Scan for the cell matching the given text and deliver its (x, y) coordinate at center. 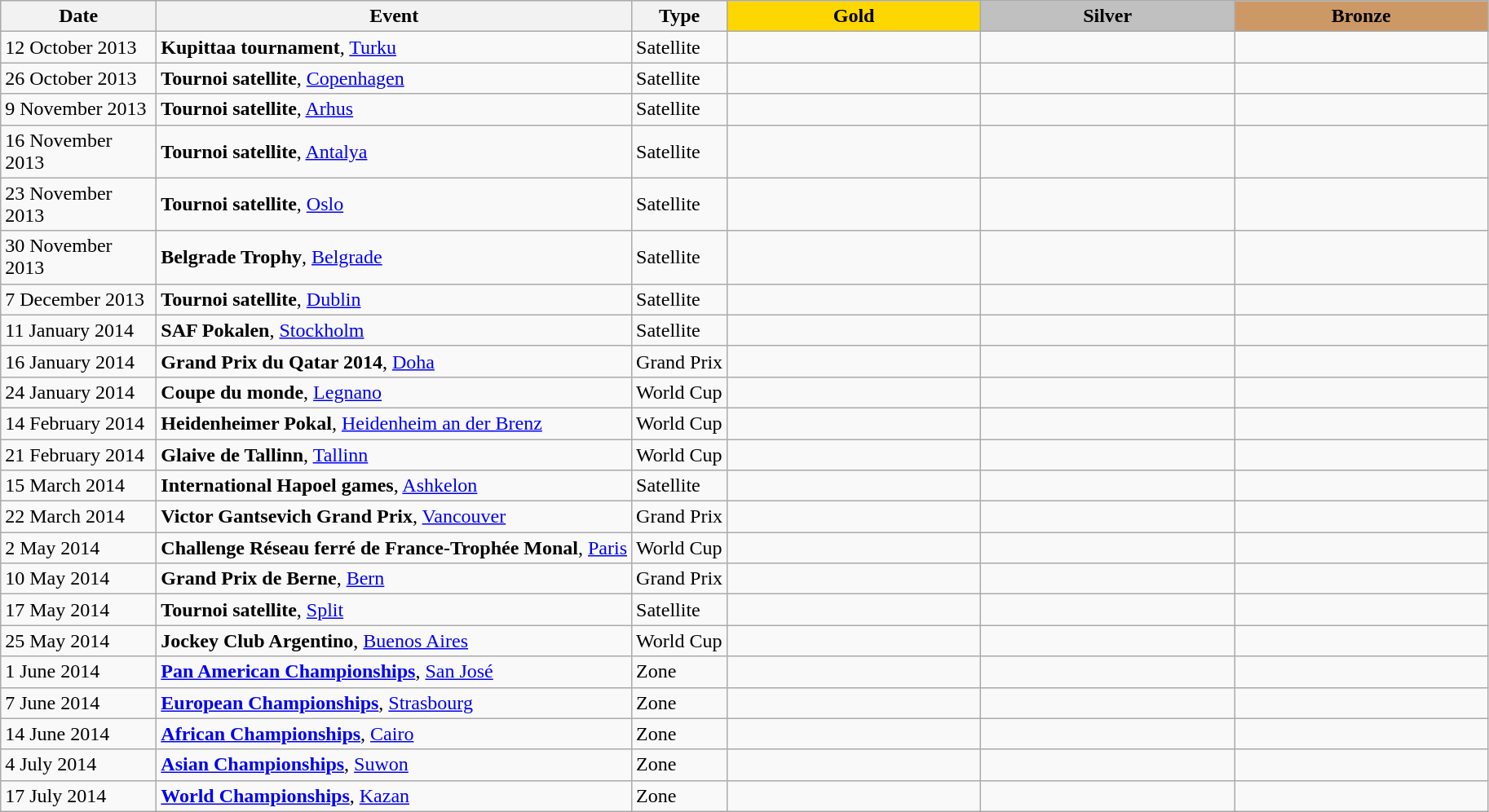
Challenge Réseau ferré de France-Trophée Monal, Paris (395, 548)
7 December 2013 (78, 299)
Tournoi satellite, Copenhagen (395, 78)
17 May 2014 (78, 610)
Grand Prix de Berne, Bern (395, 579)
Asian Championships, Suwon (395, 765)
17 July 2014 (78, 796)
Belgrade Trophy, Belgrade (395, 258)
2 May 2014 (78, 548)
14 June 2014 (78, 734)
SAF Pokalen, Stockholm (395, 330)
Pan American Championships, San José (395, 672)
7 June 2014 (78, 703)
23 November 2013 (78, 204)
Type (680, 16)
Glaive de Tallinn, Tallinn (395, 454)
International Hapoel games, Ashkelon (395, 486)
Tournoi satellite, Split (395, 610)
15 March 2014 (78, 486)
Grand Prix du Qatar 2014, Doha (395, 361)
16 November 2013 (78, 152)
Coupe du monde, Legnano (395, 392)
22 March 2014 (78, 517)
1 June 2014 (78, 672)
12 October 2013 (78, 47)
24 January 2014 (78, 392)
Jockey Club Argentino, Buenos Aires (395, 641)
Silver (1107, 16)
Event (395, 16)
European Championships, Strasbourg (395, 703)
4 July 2014 (78, 765)
25 May 2014 (78, 641)
14 February 2014 (78, 423)
Heidenheimer Pokal, Heidenheim an der Brenz (395, 423)
Tournoi satellite, Oslo (395, 204)
9 November 2013 (78, 109)
10 May 2014 (78, 579)
Kupittaa tournament, Turku (395, 47)
Bronze (1362, 16)
16 January 2014 (78, 361)
21 February 2014 (78, 454)
Date (78, 16)
26 October 2013 (78, 78)
World Championships, Kazan (395, 796)
11 January 2014 (78, 330)
Victor Gantsevich Grand Prix, Vancouver (395, 517)
Tournoi satellite, Arhus (395, 109)
Tournoi satellite, Dublin (395, 299)
Gold (855, 16)
30 November 2013 (78, 258)
Tournoi satellite, Antalya (395, 152)
African Championships, Cairo (395, 734)
